Output the (x, y) coordinate of the center of the cell containing the given text.  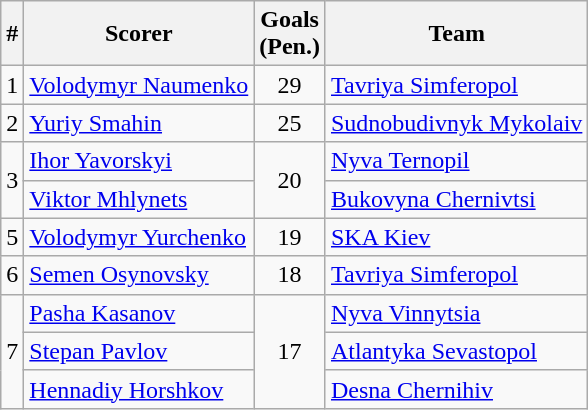
2 (12, 123)
29 (290, 85)
Goals(Pen.) (290, 34)
Desna Chernihiv (456, 389)
6 (12, 275)
Yuriy Smahin (139, 123)
SKA Kiev (456, 237)
18 (290, 275)
Viktor Mhlynets (139, 199)
7 (12, 351)
Volodymyr Naumenko (139, 85)
Scorer (139, 34)
Volodymyr Yurchenko (139, 237)
20 (290, 180)
Ihor Yavorskyi (139, 161)
Bukovyna Chernivtsi (456, 199)
Nyva Ternopil (456, 161)
Team (456, 34)
5 (12, 237)
25 (290, 123)
17 (290, 351)
Semen Osynovsky (139, 275)
19 (290, 237)
Sudnobudivnyk Mykolaiv (456, 123)
Pasha Kasanov (139, 313)
1 (12, 85)
# (12, 34)
Hennadiy Horshkov (139, 389)
Stepan Pavlov (139, 351)
Atlantyka Sevastopol (456, 351)
3 (12, 180)
Nyva Vinnytsia (456, 313)
